Provide the [x, y] coordinate of the cell's center where the given text is located.  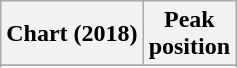
Peakposition [189, 34]
Chart (2018) [72, 34]
